Pinpoint the cell where the given text exists, returning its [X, Y] midpoint coordinate. 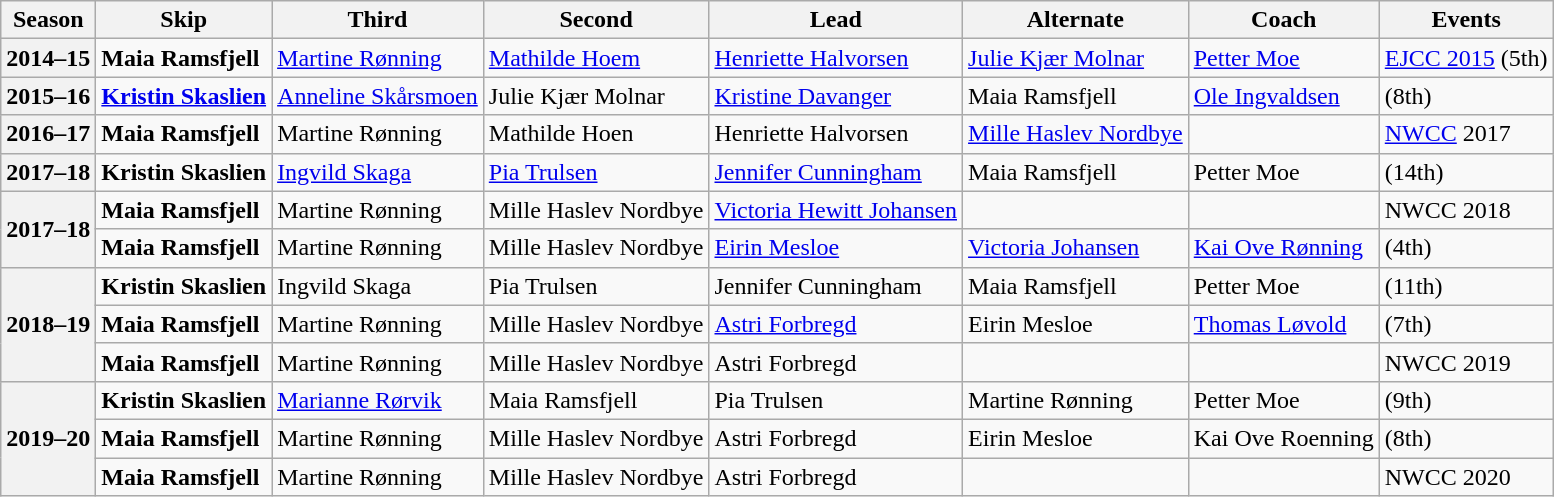
2018–19 [48, 324]
Second [596, 20]
Lead [836, 20]
Third [378, 20]
Ole Ingvaldsen [1284, 96]
(9th) [1466, 400]
Season [48, 20]
(7th) [1466, 324]
2019–20 [48, 438]
Mathilde Hoem [596, 58]
(14th) [1466, 172]
Kai Ove Roenning [1284, 438]
NWCC 2020 [1466, 477]
Skip [184, 20]
Events [1466, 20]
Alternate [1076, 20]
NWCC 2019 [1466, 362]
Mathilde Hoen [596, 134]
NWCC 2017 [1466, 134]
Victoria Hewitt Johansen [836, 210]
NWCC 2018 [1466, 210]
Victoria Johansen [1076, 248]
Thomas Løvold [1284, 324]
Anneline Skårsmoen [378, 96]
2016–17 [48, 134]
2014–15 [48, 58]
Kai Ove Rønning [1284, 248]
(11th) [1466, 286]
Coach [1284, 20]
Kristine Davanger [836, 96]
Marianne Rørvik [378, 400]
2015–16 [48, 96]
EJCC 2015 (5th) [1466, 58]
(4th) [1466, 248]
